Pinpoint the cell where the given text exists, returning its [x, y] midpoint coordinate. 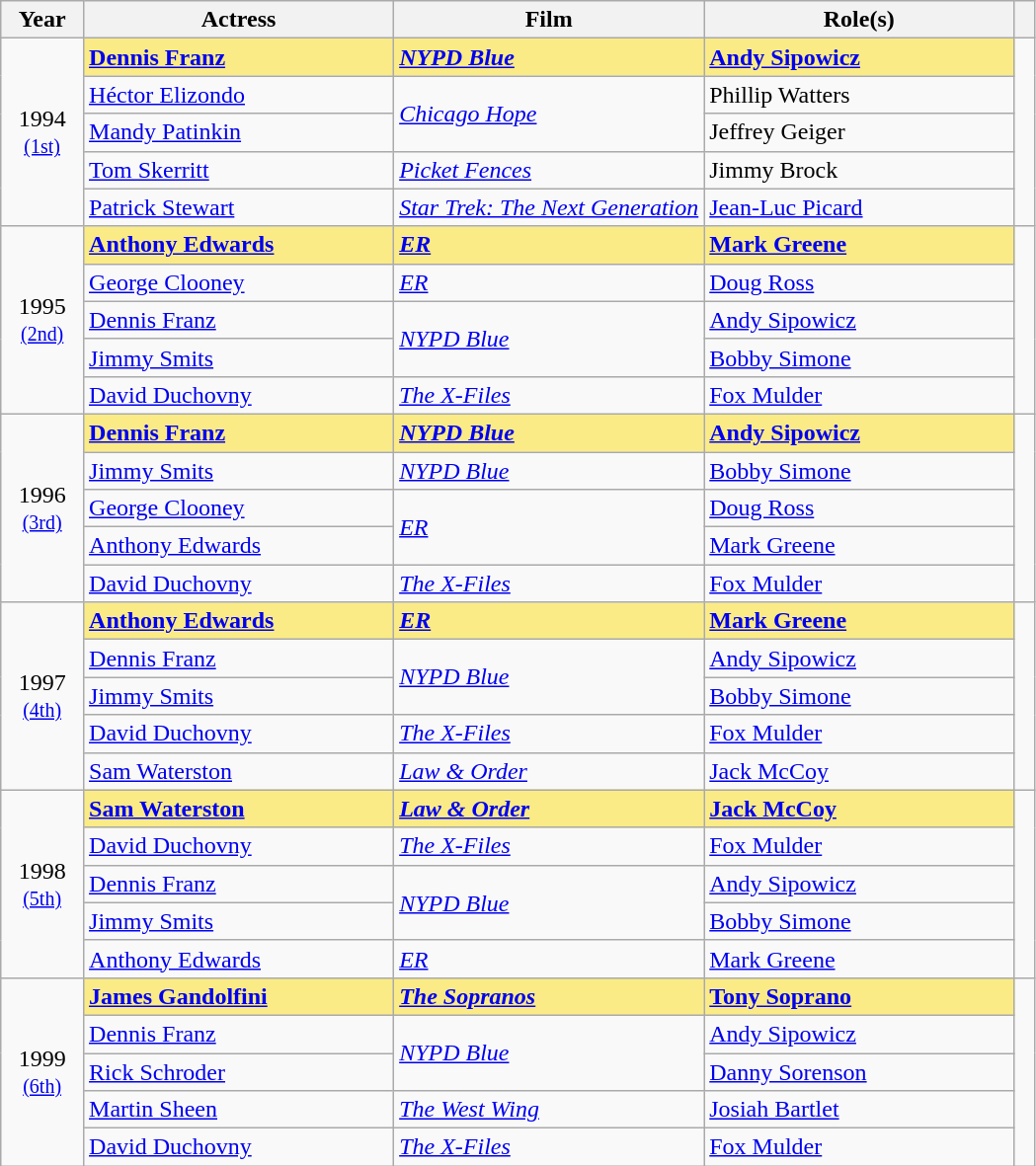
Year [42, 20]
Tom Skerritt [239, 170]
James Gandolfini [239, 996]
1996(3rd) [42, 507]
Patrick Stewart [239, 207]
Phillip Watters [859, 95]
Josiah Bartlet [859, 1110]
The West Wing [549, 1110]
Film [549, 20]
Danny Sorenson [859, 1071]
Héctor Elizondo [239, 95]
1998(5th) [42, 884]
1995(2nd) [42, 320]
Jeffrey Geiger [859, 132]
Chicago Hope [549, 114]
Actress [239, 20]
Martin Sheen [239, 1110]
Role(s) [859, 20]
Star Trek: The Next Generation [549, 207]
1997(4th) [42, 696]
1999(6th) [42, 1071]
1994(1st) [42, 132]
Jimmy Brock [859, 170]
Tony Soprano [859, 996]
Jean-Luc Picard [859, 207]
The Sopranos [549, 996]
Mandy Patinkin [239, 132]
Picket Fences [549, 170]
Rick Schroder [239, 1071]
